Pinpoint the cell where the given text exists, returning its (X, Y) midpoint coordinate. 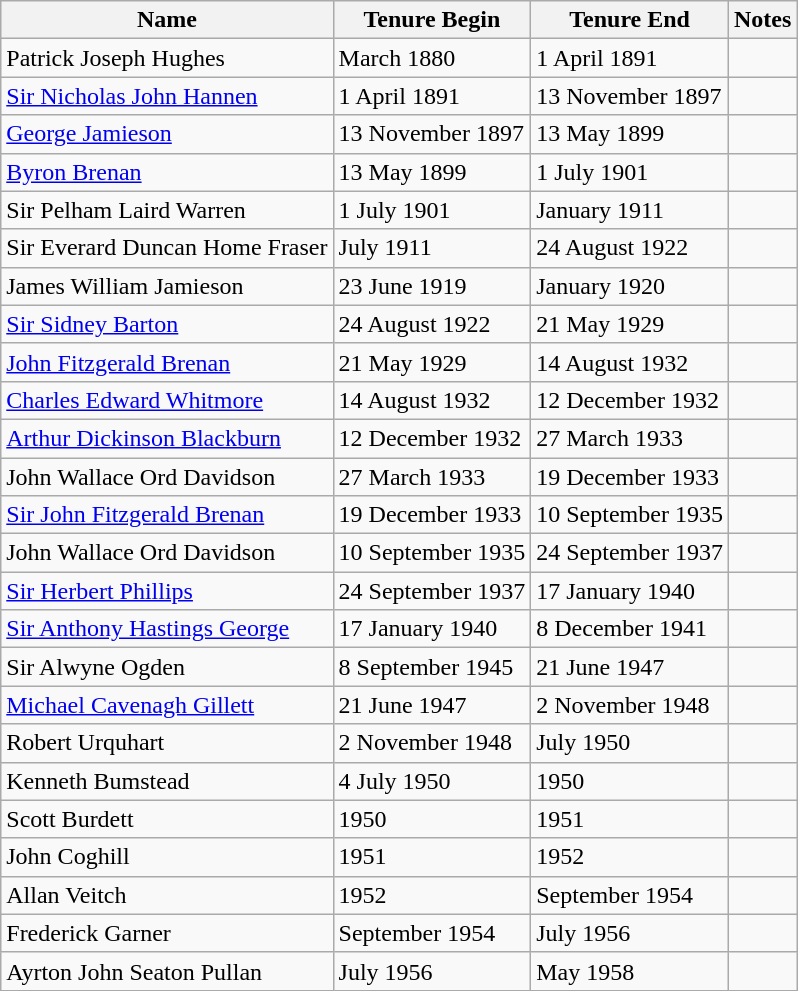
Sir Alwyne Ogden (167, 667)
8 December 1941 (630, 629)
Allan Veitch (167, 895)
Sir Sidney Barton (167, 324)
Byron Brenan (167, 172)
Sir John Fitzgerald Brenan (167, 515)
Scott Burdett (167, 819)
Sir Anthony Hastings George (167, 629)
Robert Urquhart (167, 743)
July 1911 (432, 248)
8 September 1945 (432, 667)
Tenure Begin (432, 20)
James William Jamieson (167, 286)
Sir Herbert Phillips (167, 591)
Charles Edward Whitmore (167, 400)
Frederick Garner (167, 933)
Arthur Dickinson Blackburn (167, 438)
Kenneth Bumstead (167, 781)
May 1958 (630, 971)
Sir Everard Duncan Home Fraser (167, 248)
George Jamieson (167, 134)
January 1920 (630, 286)
Ayrton John Seaton Pullan (167, 971)
July 1950 (630, 743)
23 June 1919 (432, 286)
John Fitzgerald Brenan (167, 362)
Michael Cavenagh Gillett (167, 705)
Patrick Joseph Hughes (167, 58)
March 1880 (432, 58)
Tenure End (630, 20)
John Coghill (167, 857)
Sir Nicholas John Hannen (167, 96)
Name (167, 20)
Sir Pelham Laird Warren (167, 210)
Notes (762, 20)
January 1911 (630, 210)
4 July 1950 (432, 781)
